Return the [x, y] coordinate for the center point of the cell that contains the specified text.  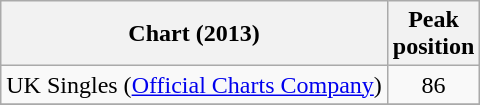
Chart (2013) [194, 34]
Peakposition [433, 34]
UK Singles (Official Charts Company) [194, 85]
86 [433, 85]
